Return (X, Y) of the center of cell containing provided text 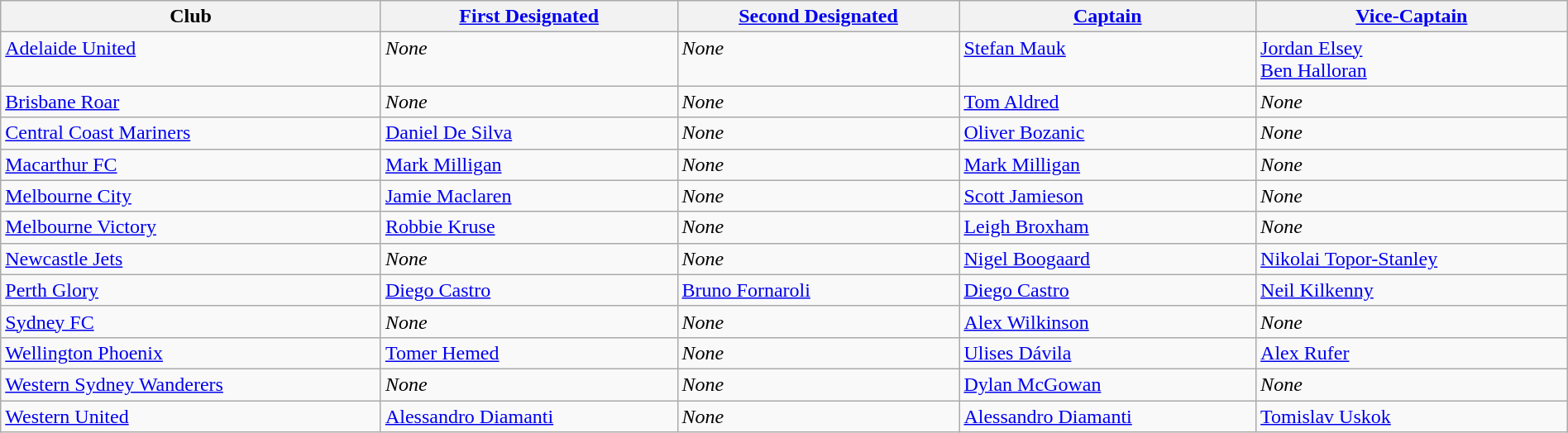
Western United (191, 416)
Captain (1108, 17)
Wellington Phoenix (191, 353)
Robbie Kruse (529, 227)
Adelaide United (191, 59)
Macarthur FC (191, 164)
Western Sydney Wanderers (191, 384)
Scott Jamieson (1108, 196)
Perth Glory (191, 290)
Alex Wilkinson (1108, 321)
Brisbane Roar (191, 102)
Melbourne Victory (191, 227)
Nikolai Topor-Stanley (1413, 259)
Nigel Boogaard (1108, 259)
Tom Aldred (1108, 102)
Melbourne City (191, 196)
Stefan Mauk (1108, 59)
Tomislav Uskok (1413, 416)
Dylan McGowan (1108, 384)
Jamie Maclaren (529, 196)
Ulises Dávila (1108, 353)
Newcastle Jets (191, 259)
Second Designated (819, 17)
Leigh Broxham (1108, 227)
Vice-Captain (1413, 17)
Neil Kilkenny (1413, 290)
Tomer Hemed (529, 353)
Sydney FC (191, 321)
Daniel De Silva (529, 133)
First Designated (529, 17)
Central Coast Mariners (191, 133)
Oliver Bozanic (1108, 133)
Jordan Elsey Ben Halloran (1413, 59)
Club (191, 17)
Alex Rufer (1413, 353)
Bruno Fornaroli (819, 290)
